Identify which cell holds the provided text, then report its (X, Y) central coordinate. 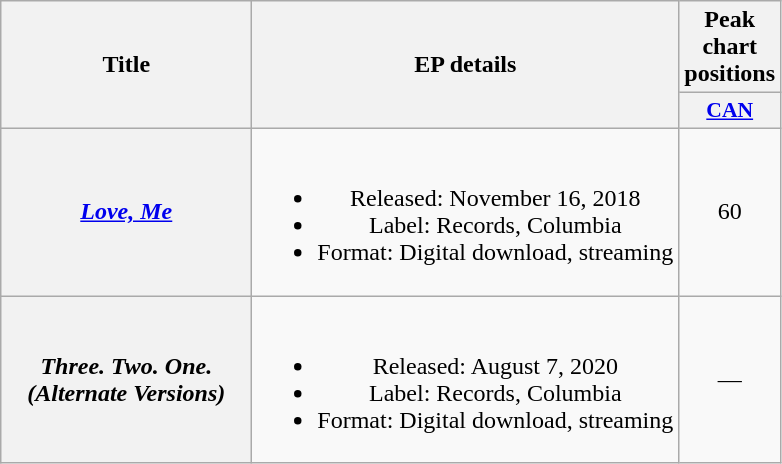
Released: August 7, 2020Label: Records, ColumbiaFormat: Digital download, streaming (466, 380)
Title (126, 65)
EP details (466, 65)
— (730, 380)
Love, Me (126, 212)
CAN (730, 111)
Peak chart positions (730, 47)
60 (730, 212)
Three. Two. One. (Alternate Versions) (126, 380)
Released: November 16, 2018Label: Records, ColumbiaFormat: Digital download, streaming (466, 212)
